Determine the [x, y] coordinate at the center of the cell enclosing the given text.  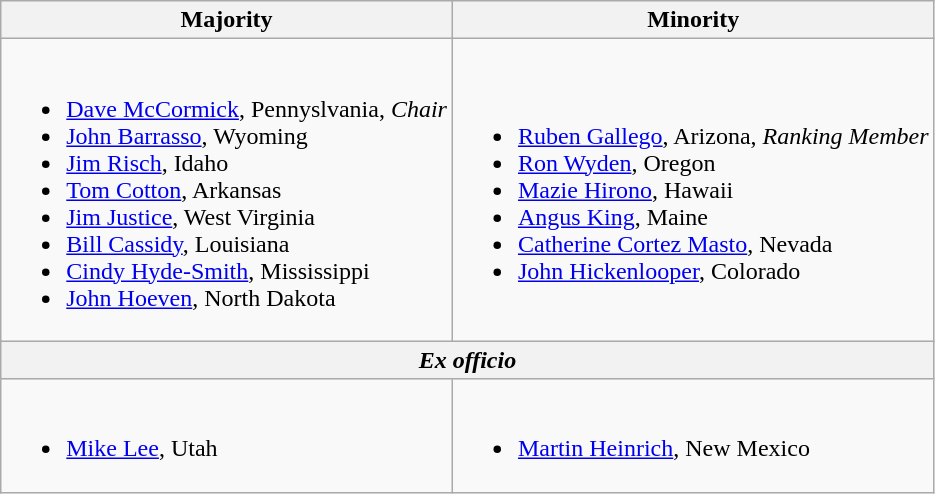
Ex officio [468, 360]
Ruben Gallego, Arizona, Ranking MemberRon Wyden, OregonMazie Hirono, HawaiiAngus King, MaineCatherine Cortez Masto, NevadaJohn Hickenlooper, Colorado [693, 190]
Martin Heinrich, New Mexico [693, 436]
Mike Lee, Utah [227, 436]
Majority [227, 20]
Minority [693, 20]
